Return the (x, y) coordinate for the center point of the cell that contains the specified text.  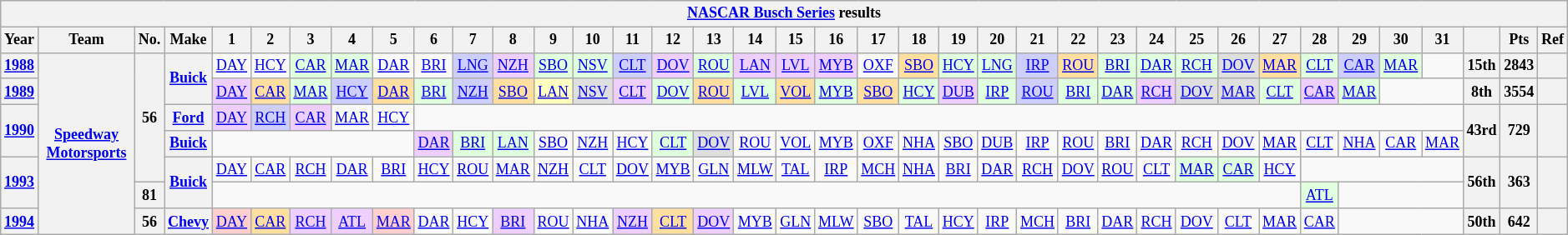
29 (1359, 40)
Team (86, 40)
27 (1280, 40)
1 (231, 40)
22 (1078, 40)
1993 (20, 182)
31 (1443, 40)
15th (1481, 65)
24 (1157, 40)
729 (1520, 130)
NASCAR Busch Series results (784, 13)
1994 (20, 222)
Make (189, 40)
19 (959, 40)
28 (1319, 40)
1990 (20, 130)
2 (271, 40)
43rd (1481, 130)
1989 (20, 92)
11 (633, 40)
363 (1520, 182)
3 (311, 40)
21 (1038, 40)
18 (919, 40)
16 (837, 40)
642 (1520, 222)
13 (714, 40)
17 (878, 40)
81 (150, 195)
Ref (1553, 40)
5 (393, 40)
7 (473, 40)
25 (1196, 40)
12 (673, 40)
Year (20, 40)
20 (997, 40)
9 (553, 40)
6 (434, 40)
30 (1401, 40)
3554 (1520, 92)
No. (150, 40)
8th (1481, 92)
15 (796, 40)
Pts (1520, 40)
56th (1481, 182)
14 (755, 40)
4 (352, 40)
8 (513, 40)
Speedway Motorsports (86, 143)
Ford (189, 117)
23 (1117, 40)
Chevy (189, 222)
1988 (20, 65)
50th (1481, 222)
26 (1238, 40)
2843 (1520, 65)
10 (593, 40)
